Determine the (x, y) coordinate at the center of the cell enclosing the given text.  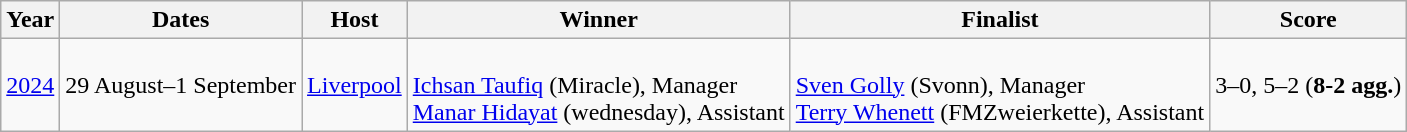
Ichsan Taufiq (Miracle), Manager Manar Hidayat (wednesday), Assistant (598, 85)
Liverpool (355, 85)
Year (30, 20)
Sven Golly (Svonn), Manager Terry Whenett (FMZweierkette), Assistant (1000, 85)
Winner (598, 20)
Dates (181, 20)
Finalist (1000, 20)
29 August–1 September (181, 85)
3–0, 5–2 (8-2 agg.) (1308, 85)
Host (355, 20)
Score (1308, 20)
2024 (30, 85)
